For the text-containing cell, return its midpoint in [x, y] coordinate format. 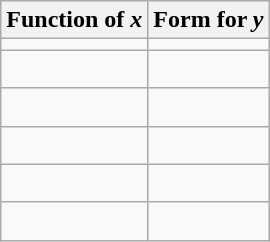
Form for y [208, 20]
Function of x [74, 20]
